Pinpoint the cell where the given text exists, returning its [x, y] midpoint coordinate. 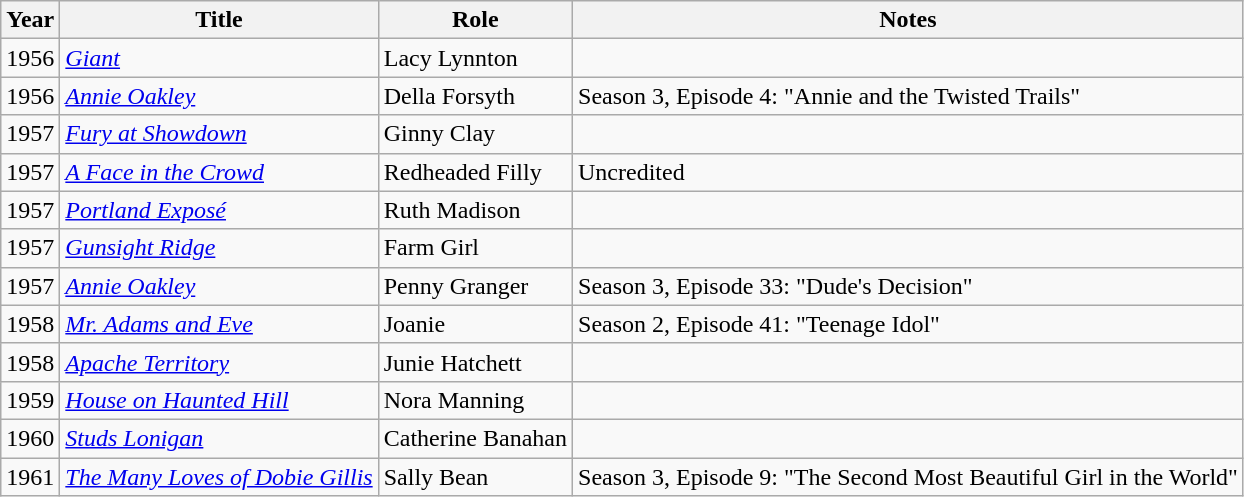
Portland Exposé [219, 210]
Season 3, Episode 4: "Annie and the Twisted Trails" [908, 96]
Redheaded Filly [475, 172]
Giant [219, 58]
Studs Lonigan [219, 438]
Nora Manning [475, 400]
Fury at Showdown [219, 134]
Role [475, 20]
Sally Bean [475, 477]
Season 3, Episode 9: "The Second Most Beautiful Girl in the World" [908, 477]
Catherine Banahan [475, 438]
Mr. Adams and Eve [219, 324]
Junie Hatchett [475, 362]
Della Forsyth [475, 96]
Year [30, 20]
Lacy Lynnton [475, 58]
Title [219, 20]
1959 [30, 400]
Season 3, Episode 33: "Dude's Decision" [908, 286]
1960 [30, 438]
Penny Granger [475, 286]
Ginny Clay [475, 134]
Season 2, Episode 41: "Teenage Idol" [908, 324]
1961 [30, 477]
Farm Girl [475, 248]
Joanie [475, 324]
Notes [908, 20]
Gunsight Ridge [219, 248]
Uncredited [908, 172]
A Face in the Crowd [219, 172]
Ruth Madison [475, 210]
Apache Territory [219, 362]
The Many Loves of Dobie Gillis [219, 477]
House on Haunted Hill [219, 400]
